For the text-containing cell, return its midpoint in (X, Y) coordinate format. 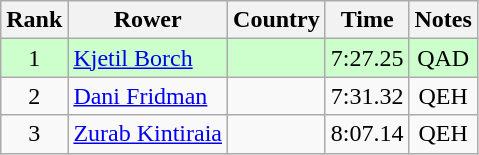
8:07.14 (367, 134)
Dani Fridman (148, 96)
Rower (148, 20)
Time (367, 20)
Notes (443, 20)
Zurab Kintiraia (148, 134)
7:27.25 (367, 58)
Rank (34, 20)
3 (34, 134)
2 (34, 96)
Kjetil Borch (148, 58)
7:31.32 (367, 96)
1 (34, 58)
QAD (443, 58)
Country (277, 20)
